Scan for the cell matching the given text and deliver its [X, Y] coordinate at center. 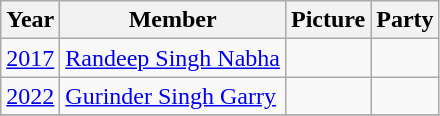
2022 [30, 96]
Gurinder Singh Garry [173, 96]
Party [405, 20]
2017 [30, 58]
Randeep Singh Nabha [173, 58]
Member [173, 20]
Year [30, 20]
Picture [328, 20]
